Detect which cell encompasses the target text, then output its [X, Y] center coordinate. 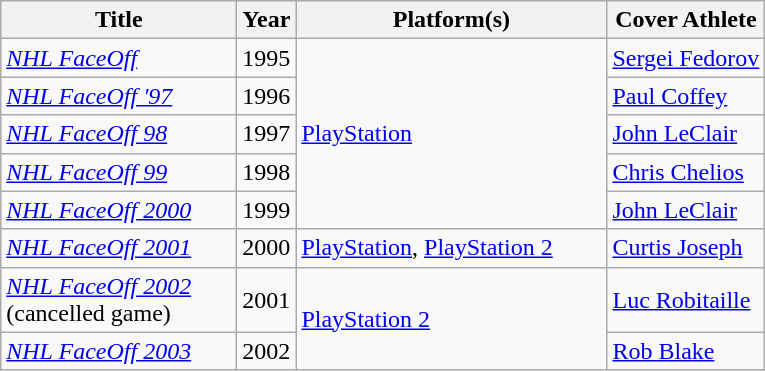
2002 [266, 351]
NHL FaceOff 2002 (cancelled game) [119, 300]
Rob Blake [686, 351]
Paul Coffey [686, 96]
NHL FaceOff 2003 [119, 351]
NHL FaceOff '97 [119, 96]
Year [266, 20]
Curtis Joseph [686, 248]
1998 [266, 172]
NHL FaceOff 2000 [119, 210]
1999 [266, 210]
NHL FaceOff [119, 58]
Cover Athlete [686, 20]
Sergei Fedorov [686, 58]
PlayStation 2 [452, 318]
NHL FaceOff 2001 [119, 248]
Luc Robitaille [686, 300]
2000 [266, 248]
Chris Chelios [686, 172]
1995 [266, 58]
Title [119, 20]
PlayStation, PlayStation 2 [452, 248]
NHL FaceOff 99 [119, 172]
Platform(s) [452, 20]
1996 [266, 96]
1997 [266, 134]
PlayStation [452, 134]
NHL FaceOff 98 [119, 134]
2001 [266, 300]
